Find where the given text appears and provide that cell's center as (X, Y) coordinate. 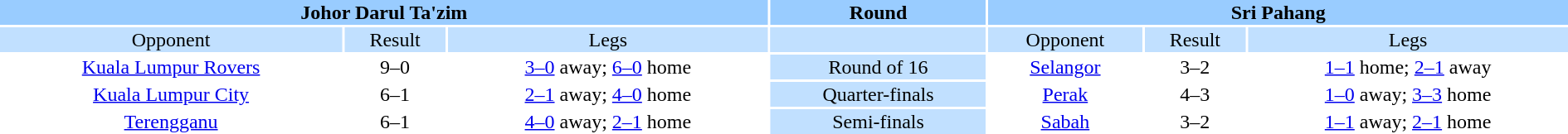
Perak (1065, 94)
4–0 away; 2–1 home (608, 122)
3–0 away; 6–0 home (608, 67)
9–0 (395, 67)
Semi-finals (879, 122)
Round of 16 (879, 67)
Kuala Lumpur City (171, 94)
Quarter-finals (879, 94)
Kuala Lumpur Rovers (171, 67)
Sabah (1065, 122)
1–1 away; 2–1 home (1408, 122)
Sri Pahang (1278, 12)
2–1 away; 4–0 home (608, 94)
1–0 away; 3–3 home (1408, 94)
Round (879, 12)
Johor Darul Ta'zim (384, 12)
Terengganu (171, 122)
1–1 home; 2–1 away (1408, 67)
4–3 (1195, 94)
Selangor (1065, 67)
